For the text-containing cell, return its midpoint in (X, Y) coordinate format. 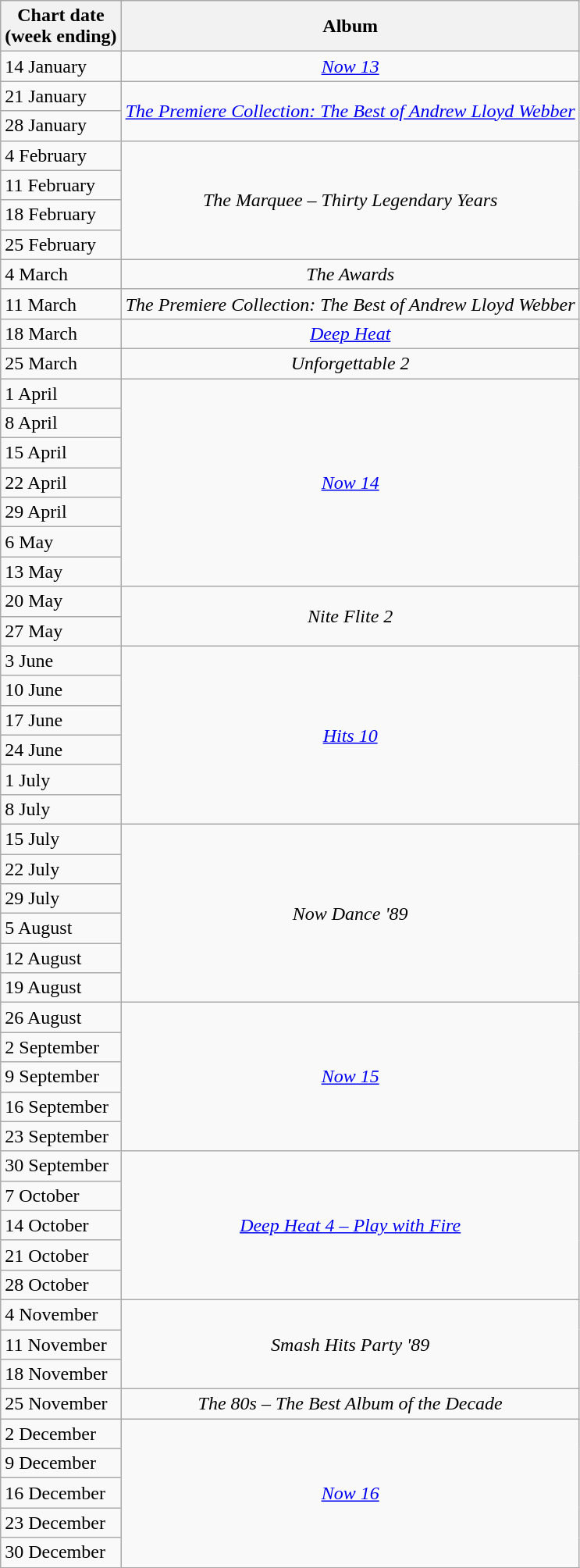
15 July (61, 839)
The Marquee – Thirty Legendary Years (350, 200)
11 March (61, 304)
Now 15 (350, 1077)
Album (350, 27)
24 June (61, 750)
27 May (61, 631)
8 April (61, 423)
4 February (61, 155)
The Awards (350, 274)
22 April (61, 483)
9 December (61, 1463)
Chart date(week ending) (61, 27)
18 March (61, 333)
16 September (61, 1107)
Now 13 (350, 66)
17 June (61, 720)
11 November (61, 1344)
The 80s – The Best Album of the Decade (350, 1404)
Smash Hits Party '89 (350, 1344)
21 January (61, 96)
25 March (61, 363)
6 May (61, 542)
Now 14 (350, 482)
2 December (61, 1434)
15 April (61, 453)
7 October (61, 1196)
11 February (61, 185)
4 November (61, 1314)
23 December (61, 1523)
22 July (61, 869)
4 March (61, 274)
18 November (61, 1374)
19 August (61, 988)
Hits 10 (350, 735)
10 June (61, 690)
18 February (61, 215)
Unforgettable 2 (350, 363)
Now 16 (350, 1493)
2 September (61, 1047)
Deep Heat 4 – Play with Fire (350, 1225)
16 December (61, 1493)
28 January (61, 126)
5 August (61, 928)
29 July (61, 899)
26 August (61, 1017)
25 November (61, 1404)
1 July (61, 779)
20 May (61, 601)
30 December (61, 1552)
1 April (61, 393)
Nite Flite 2 (350, 616)
30 September (61, 1166)
12 August (61, 958)
21 October (61, 1255)
Deep Heat (350, 333)
13 May (61, 572)
3 June (61, 661)
Now Dance '89 (350, 913)
8 July (61, 809)
14 October (61, 1225)
9 September (61, 1077)
25 February (61, 244)
29 April (61, 512)
23 September (61, 1136)
28 October (61, 1285)
14 January (61, 66)
